Search for the cell housing the specified text and yield its [X, Y] center coordinate. 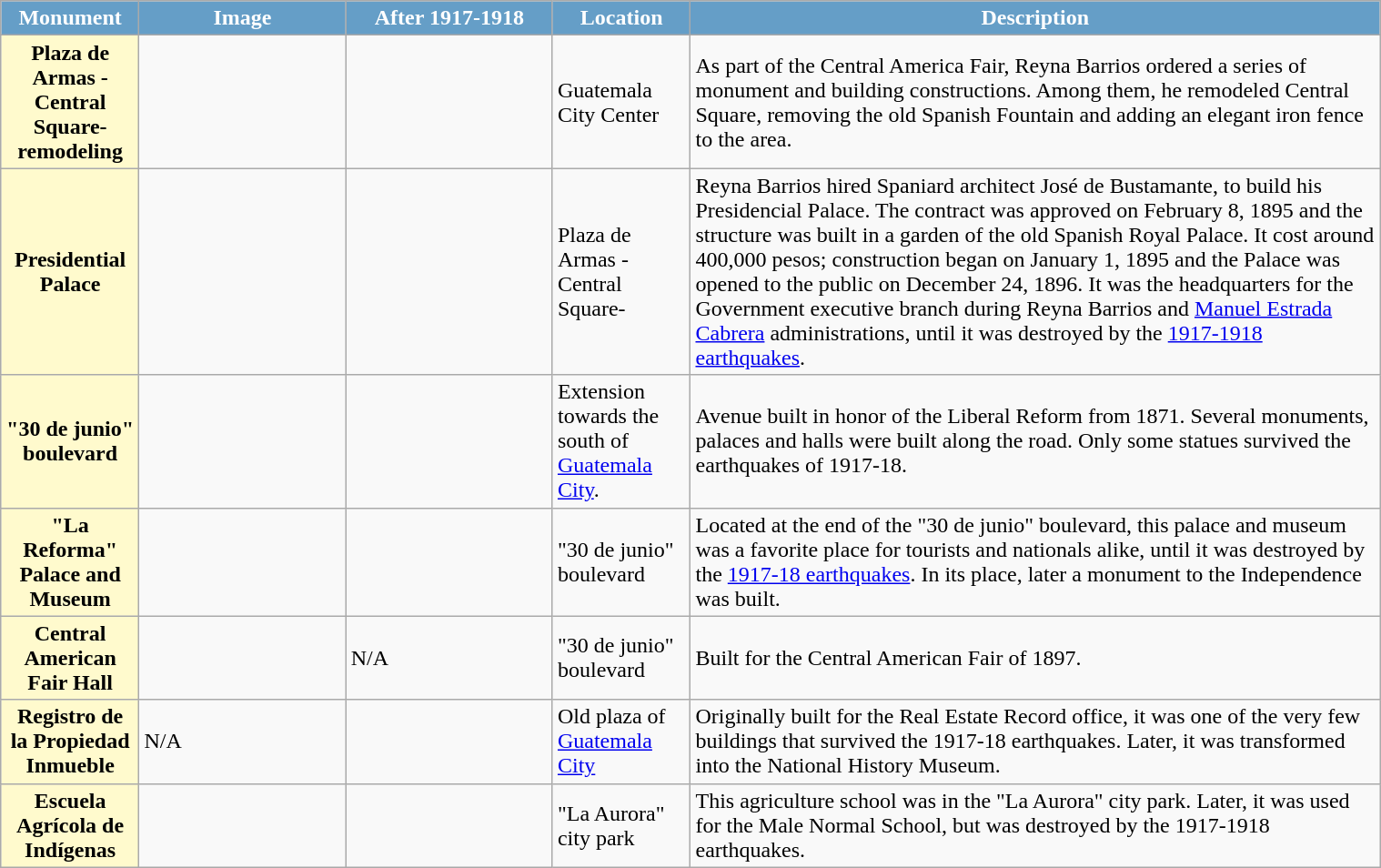
Plaza de Armas -Central Square- remodeling [70, 102]
Central American Fair Hall [70, 658]
"La Reforma" Palace and Museum [70, 562]
Plaza de Armas -Central Square- [621, 271]
Escuela Agrícola de Indígenas [70, 825]
Location [621, 18]
Description [1035, 18]
"La Aurora" city park [621, 825]
Image [242, 18]
Monument [70, 18]
Registro de la Propiedad Inmueble [70, 742]
Built for the Central American Fair of 1897. [1035, 658]
Presidential Palace [70, 271]
Old plaza of Guatemala City [621, 742]
Extension towards the south of Guatemala City. [621, 441]
After 1917-1918 [449, 18]
Guatemala City Center [621, 102]
